Find where the given text appears and provide that cell's center as [X, Y] coordinate. 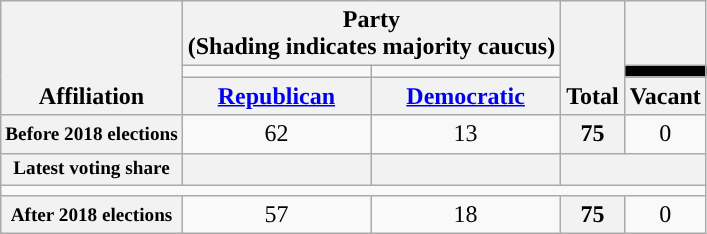
18 [466, 215]
13 [466, 134]
After 2018 elections [92, 215]
Democratic [466, 96]
Affiliation [92, 58]
Before 2018 elections [92, 134]
Latest voting share [92, 169]
Total [593, 58]
Republican [276, 96]
62 [276, 134]
57 [276, 215]
Vacant [665, 96]
Party (Shading indicates majority caucus) [371, 34]
